Pinpoint the cell where the given text exists, returning its [X, Y] midpoint coordinate. 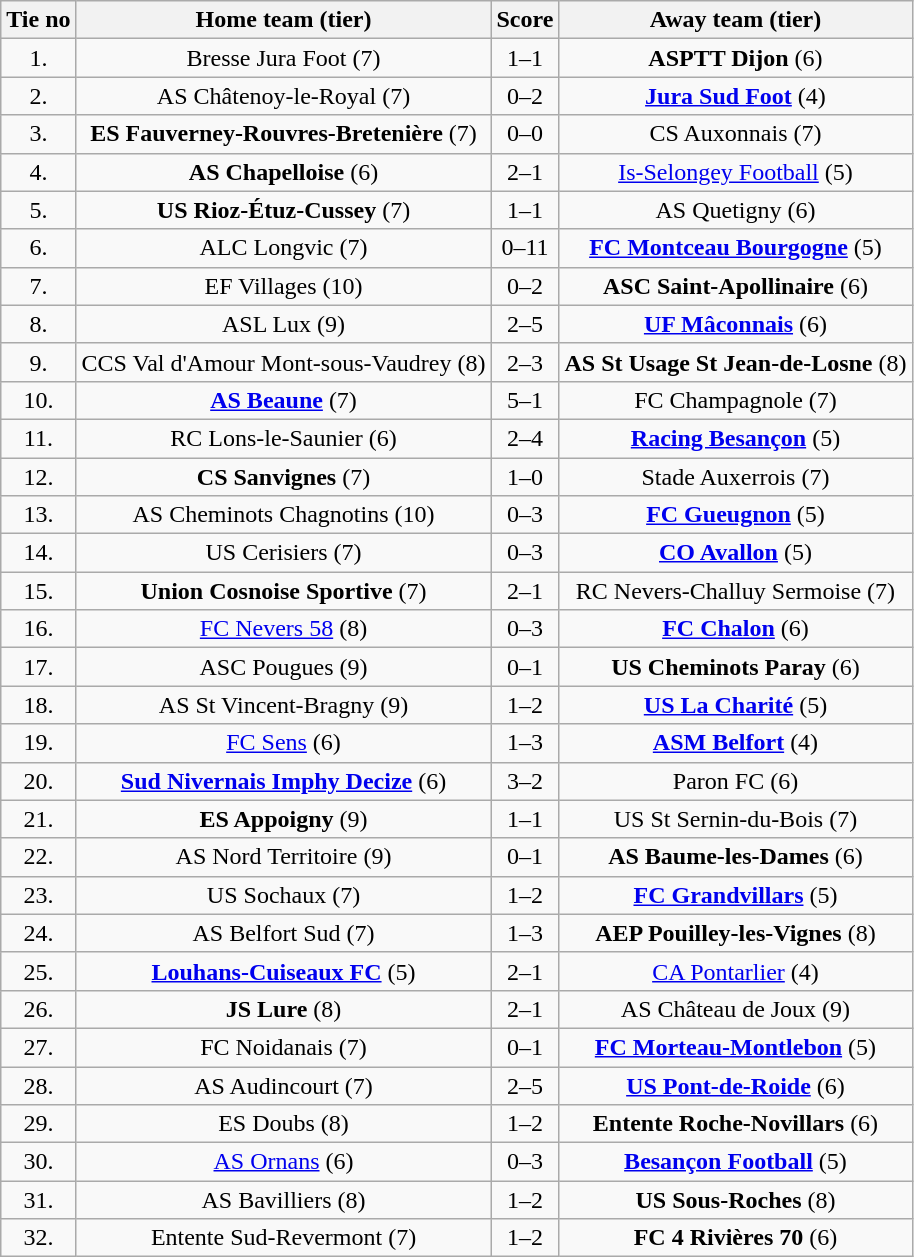
FC Sens (6) [284, 743]
EF Villages (10) [284, 286]
ASM Belfort (4) [736, 743]
FC Chalon (6) [736, 629]
12. [38, 477]
ASC Pougues (9) [284, 667]
28. [38, 1085]
AEP Pouilley-les-Vignes (8) [736, 933]
0–11 [525, 248]
ASC Saint-Apollinaire (6) [736, 286]
FC Noidanais (7) [284, 1047]
17. [38, 667]
FC Gueugnon (5) [736, 515]
5–1 [525, 400]
US Cerisiers (7) [284, 553]
CA Pontarlier (4) [736, 971]
5. [38, 210]
Jura Sud Foot (4) [736, 96]
22. [38, 857]
Bresse Jura Foot (7) [284, 58]
1–0 [525, 477]
US Sous-Roches (8) [736, 1200]
27. [38, 1047]
FC Grandvillars (5) [736, 895]
20. [38, 781]
3. [38, 134]
13. [38, 515]
Score [525, 20]
US St Sernin-du-Bois (7) [736, 819]
30. [38, 1162]
AS Baume-les-Dames (6) [736, 857]
AS St Usage St Jean-de-Losne (8) [736, 362]
32. [38, 1238]
26. [38, 1009]
AS Ornans (6) [284, 1162]
Entente Sud-Revermont (7) [284, 1238]
7. [38, 286]
AS Audincourt (7) [284, 1085]
14. [38, 553]
Paron FC (6) [736, 781]
FC Nevers 58 (8) [284, 629]
CS Auxonnais (7) [736, 134]
11. [38, 438]
RC Nevers-Challuy Sermoise (7) [736, 591]
4. [38, 172]
0–0 [525, 134]
CO Avallon (5) [736, 553]
FC Morteau-Montlebon (5) [736, 1047]
Home team (tier) [284, 20]
JS Lure (8) [284, 1009]
AS Nord Territoire (9) [284, 857]
ASL Lux (9) [284, 324]
ES Appoigny (9) [284, 819]
2. [38, 96]
18. [38, 705]
Entente Roche-Novillars (6) [736, 1124]
AS Quetigny (6) [736, 210]
29. [38, 1124]
UF Mâconnais (6) [736, 324]
Louhans-Cuiseaux FC (5) [284, 971]
Union Cosnoise Sportive (7) [284, 591]
21. [38, 819]
US Sochaux (7) [284, 895]
US Pont-de-Roide (6) [736, 1085]
CS Sanvignes (7) [284, 477]
ES Fauverney-Rouvres-Bretenière (7) [284, 134]
9. [38, 362]
CCS Val d'Amour Mont-sous-Vaudrey (8) [284, 362]
15. [38, 591]
16. [38, 629]
1. [38, 58]
AS Châtenoy-le-Royal (7) [284, 96]
AS St Vincent-Bragny (9) [284, 705]
AS Château de Joux (9) [736, 1009]
AS Chapelloise (6) [284, 172]
ALC Longvic (7) [284, 248]
Stade Auxerrois (7) [736, 477]
AS Belfort Sud (7) [284, 933]
Tie no [38, 20]
US Cheminots Paray (6) [736, 667]
Away team (tier) [736, 20]
19. [38, 743]
10. [38, 400]
FC Montceau Bourgogne (5) [736, 248]
FC 4 Rivières 70 (6) [736, 1238]
2–4 [525, 438]
AS Cheminots Chagnotins (10) [284, 515]
FC Champagnole (7) [736, 400]
US La Charité (5) [736, 705]
3–2 [525, 781]
ASPTT Dijon (6) [736, 58]
Besançon Football (5) [736, 1162]
Sud Nivernais Imphy Decize (6) [284, 781]
RC Lons-le-Saunier (6) [284, 438]
2–3 [525, 362]
31. [38, 1200]
ES Doubs (8) [284, 1124]
Racing Besançon (5) [736, 438]
AS Bavilliers (8) [284, 1200]
8. [38, 324]
Is-Selongey Football (5) [736, 172]
6. [38, 248]
US Rioz-Étuz-Cussey (7) [284, 210]
23. [38, 895]
25. [38, 971]
24. [38, 933]
AS Beaune (7) [284, 400]
